Return (x, y) of the center of cell containing provided text 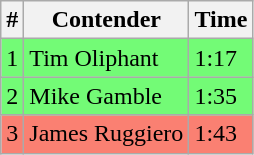
James Ruggiero (106, 134)
1:43 (221, 134)
2 (12, 96)
1:35 (221, 96)
Time (221, 20)
Tim Oliphant (106, 58)
# (12, 20)
1:17 (221, 58)
Contender (106, 20)
Mike Gamble (106, 96)
3 (12, 134)
1 (12, 58)
